Output the [X, Y] coordinate of the center of the cell containing the given text.  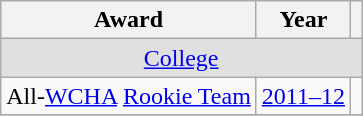
College [182, 58]
Award [129, 20]
Year [303, 20]
All-WCHA Rookie Team [129, 96]
2011–12 [303, 96]
